Provide the (x, y) coordinate of the cell's center where the given text is located.  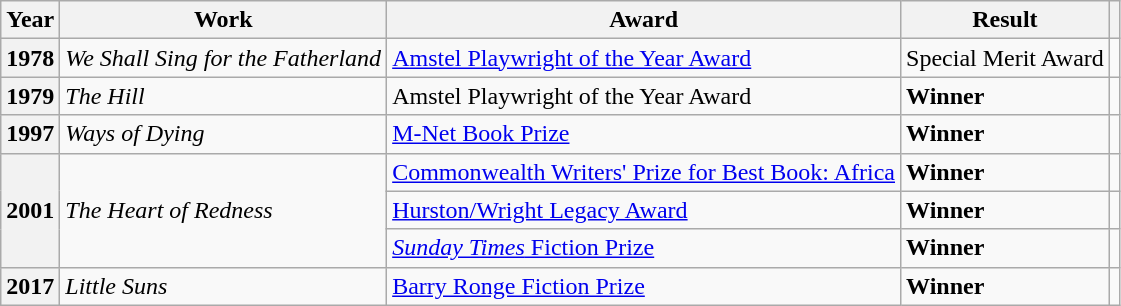
Ways of Dying (224, 134)
Little Suns (224, 286)
Year (30, 20)
The Hill (224, 96)
Result (1006, 20)
2017 (30, 286)
1978 (30, 58)
Hurston/Wright Legacy Award (644, 210)
The Heart of Redness (224, 210)
Sunday Times Fiction Prize (644, 248)
Award (644, 20)
Special Merit Award (1006, 58)
Work (224, 20)
M-Net Book Prize (644, 134)
Commonwealth Writers' Prize for Best Book: Africa (644, 172)
2001 (30, 210)
1979 (30, 96)
1997 (30, 134)
We Shall Sing for the Fatherland (224, 58)
Barry Ronge Fiction Prize (644, 286)
